Identify which cell holds the provided text, then report its (X, Y) central coordinate. 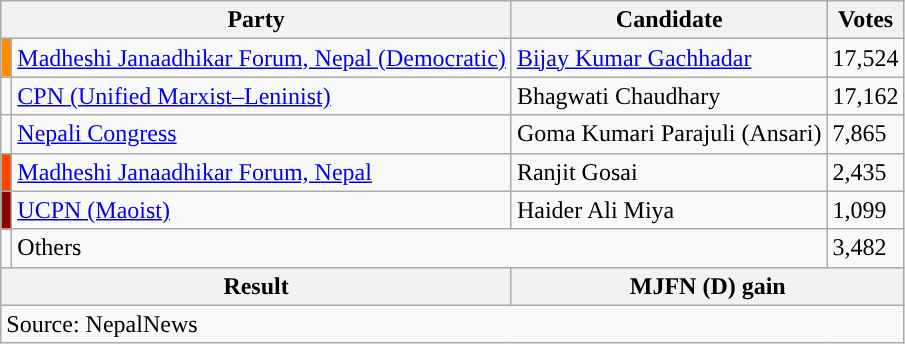
Bhagwati Chaudhary (669, 96)
Others (420, 248)
Haider Ali Miya (669, 210)
Candidate (669, 20)
Goma Kumari Parajuli (Ansari) (669, 134)
17,524 (866, 58)
CPN (Unified Marxist–Leninist) (262, 96)
MJFN (D) gain (708, 286)
Votes (866, 20)
17,162 (866, 96)
1,099 (866, 210)
Madheshi Janaadhikar Forum, Nepal (262, 172)
Result (256, 286)
7,865 (866, 134)
Ranjit Gosai (669, 172)
Bijay Kumar Gachhadar (669, 58)
Party (256, 20)
Madheshi Janaadhikar Forum, Nepal (Democratic) (262, 58)
2,435 (866, 172)
3,482 (866, 248)
UCPN (Maoist) (262, 210)
Nepali Congress (262, 134)
Source: NepalNews (452, 324)
